Scan for the cell matching the given text and deliver its (x, y) coordinate at center. 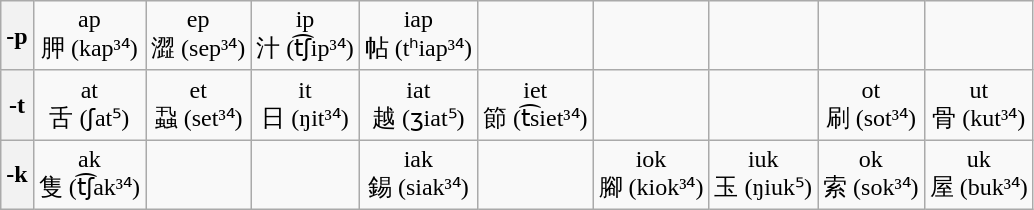
-k (17, 175)
ok索 (sok³⁴) (872, 175)
it日 (ŋit³⁴) (305, 105)
-t (17, 105)
ut骨 (kut³⁴) (978, 105)
ap胛 (kap³⁴) (89, 36)
iat越 (ʒiat⁵) (418, 105)
et蝨 (set³⁴) (198, 105)
iet節 (t͡siet³⁴) (535, 105)
at舌 (ʃat⁵) (89, 105)
ip汁 (t͡ʃip³⁴) (305, 36)
-p (17, 36)
uk屋 (buk³⁴) (978, 175)
iap帖 (tʰiap³⁴) (418, 36)
ot刷 (sot³⁴) (872, 105)
ak隻 (t͡ʃak³⁴) (89, 175)
iak錫 (siak³⁴) (418, 175)
iok腳 (kiok³⁴) (651, 175)
iuk玉 (ŋiuk⁵) (764, 175)
ep澀 (sep³⁴) (198, 36)
